From the cell containing the given text, extract its center point as (X, Y) coordinate. 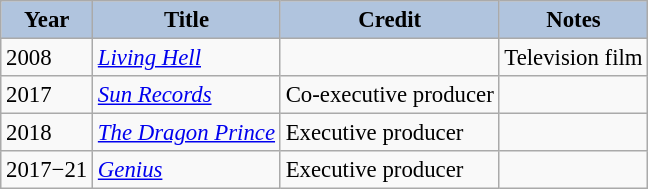
Credit (390, 20)
Living Hell (187, 58)
Genius (187, 170)
Notes (574, 20)
2008 (47, 58)
2018 (47, 133)
The Dragon Prince (187, 133)
Co-executive producer (390, 95)
Sun Records (187, 95)
Year (47, 20)
Television film (574, 58)
2017−21 (47, 170)
Title (187, 20)
2017 (47, 95)
